For the text-containing cell, return its midpoint in [x, y] coordinate format. 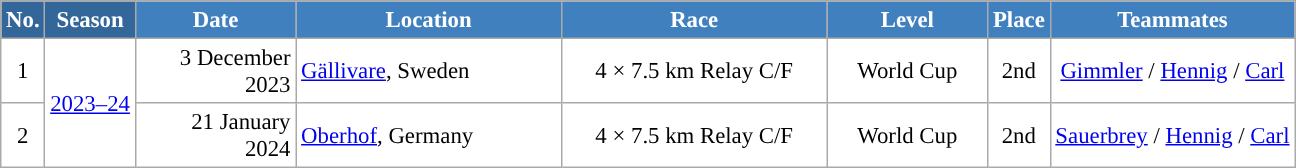
Date [216, 20]
Oberhof, Germany [429, 136]
21 January 2024 [216, 136]
Gimmler / Hennig / Carl [1172, 72]
2023–24 [90, 104]
Gällivare, Sweden [429, 72]
Sauerbrey / Hennig / Carl [1172, 136]
Season [90, 20]
Race [694, 20]
Teammates [1172, 20]
Level [908, 20]
Location [429, 20]
Place [1019, 20]
3 December 2023 [216, 72]
2 [23, 136]
1 [23, 72]
No. [23, 20]
